Provide the (X, Y) coordinate of the cell's center where the given text is located.  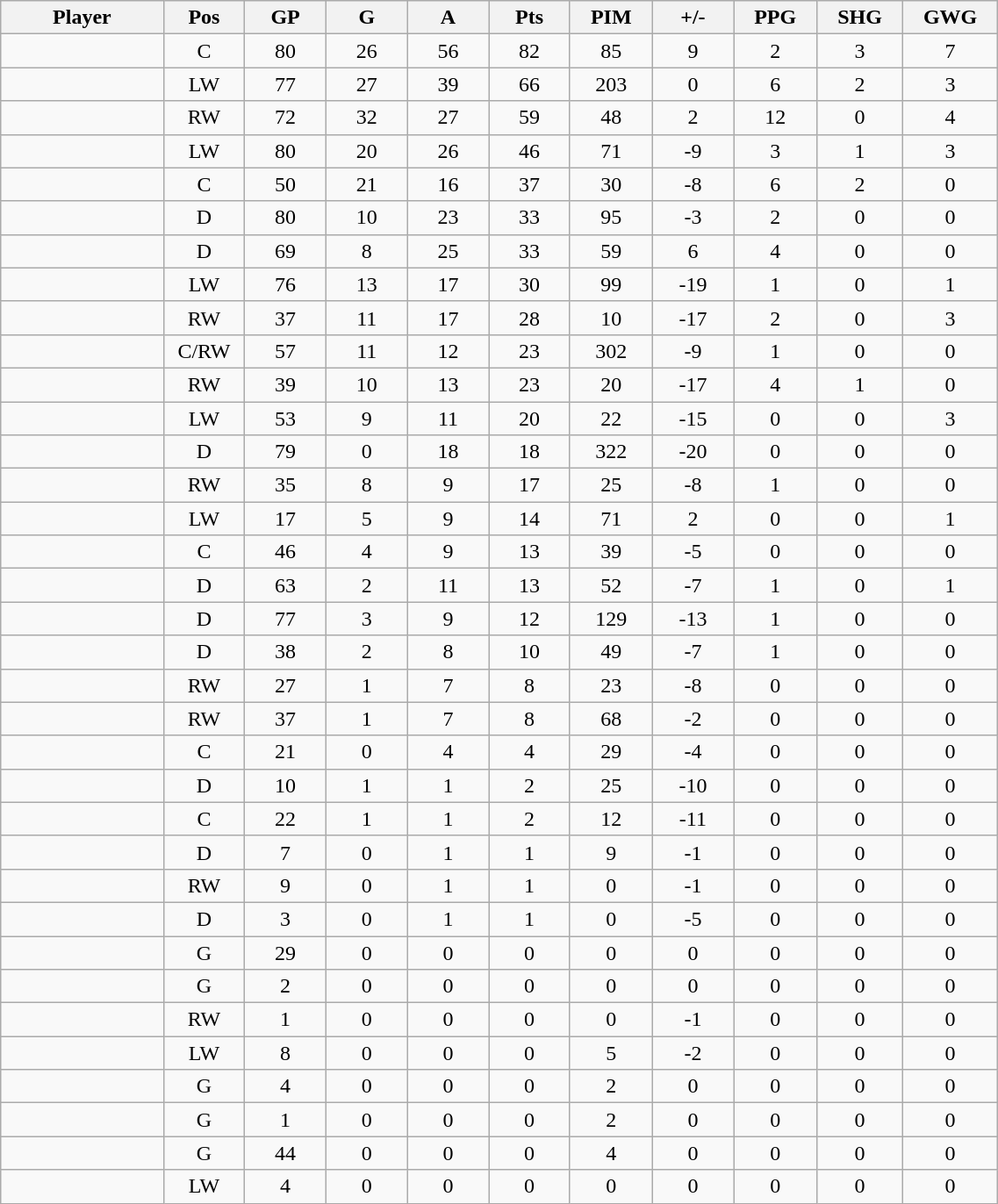
38 (286, 652)
53 (286, 419)
28 (530, 318)
69 (286, 251)
302 (611, 351)
48 (611, 118)
50 (286, 184)
PPG (776, 18)
-15 (693, 419)
GP (286, 18)
32 (367, 118)
PIM (611, 18)
C/RW (204, 351)
85 (611, 51)
99 (611, 284)
322 (611, 452)
A (448, 18)
129 (611, 619)
-13 (693, 619)
GWG (950, 18)
79 (286, 452)
Pos (204, 18)
76 (286, 284)
SHG (860, 18)
68 (611, 719)
-10 (693, 785)
82 (530, 51)
56 (448, 51)
Player (83, 18)
-20 (693, 452)
203 (611, 84)
Pts (530, 18)
44 (286, 1153)
-11 (693, 819)
49 (611, 652)
-4 (693, 752)
-19 (693, 284)
16 (448, 184)
14 (530, 519)
63 (286, 585)
95 (611, 218)
35 (286, 485)
66 (530, 84)
72 (286, 118)
+/- (693, 18)
-3 (693, 218)
57 (286, 351)
52 (611, 585)
